From the cell containing the given text, extract its center point as (X, Y) coordinate. 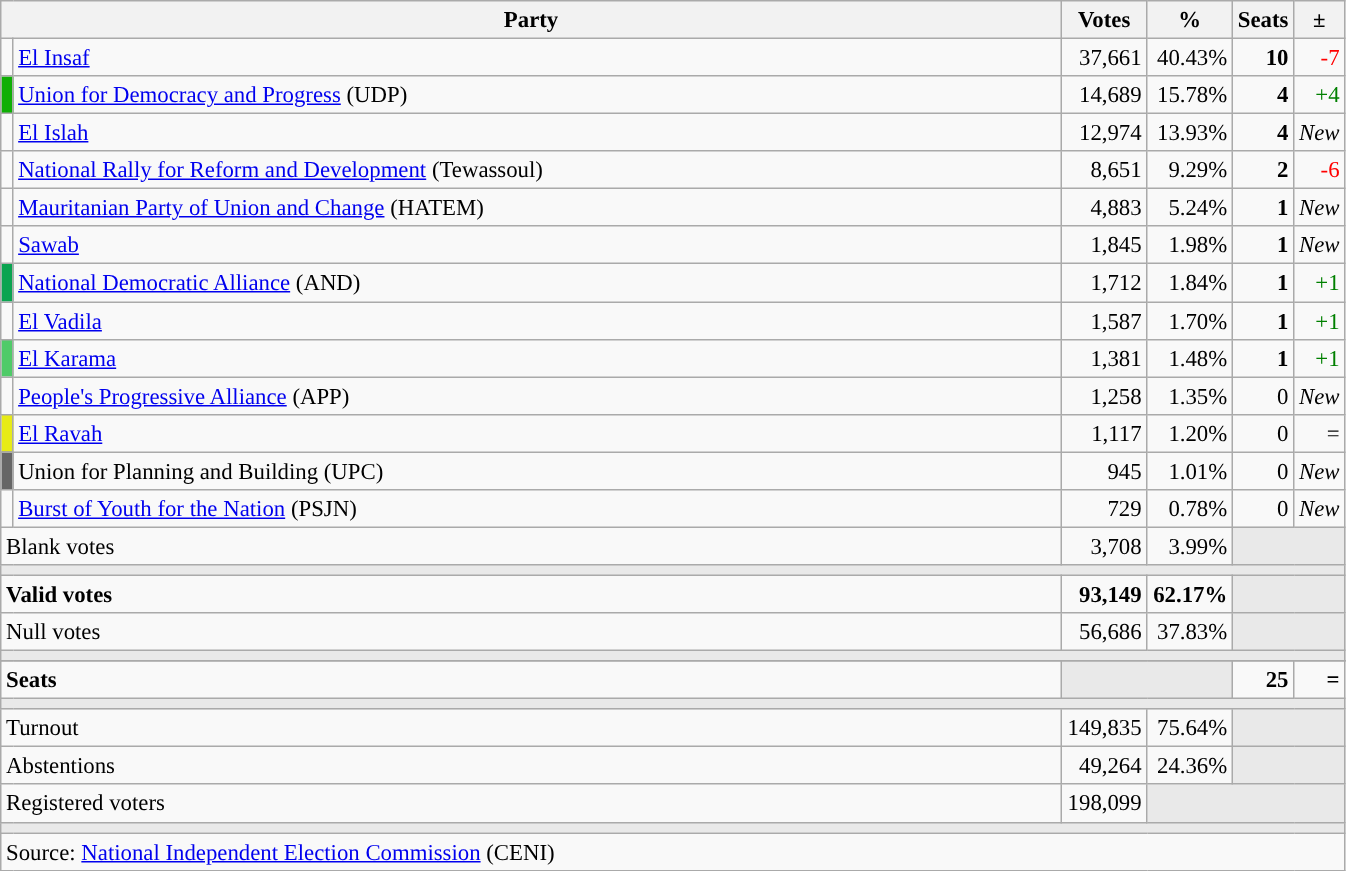
14,689 (1104, 95)
49,264 (1104, 766)
56,686 (1104, 632)
1.35% (1190, 396)
3,708 (1104, 546)
93,149 (1104, 594)
149,835 (1104, 728)
24.36% (1190, 766)
3.99% (1190, 546)
Union for Planning and Building (UPC) (537, 471)
8,651 (1104, 170)
1.98% (1190, 245)
1,117 (1104, 433)
4,883 (1104, 208)
Abstentions (532, 766)
1,587 (1104, 321)
1,381 (1104, 358)
729 (1104, 509)
Registered voters (532, 804)
People's Progressive Alliance (APP) (537, 396)
National Democratic Alliance (AND) (537, 283)
25 (1264, 680)
2 (1264, 170)
1.70% (1190, 321)
15.78% (1190, 95)
1,258 (1104, 396)
El Vadila (537, 321)
5.24% (1190, 208)
El Insaf (537, 58)
El Ravah (537, 433)
+4 (1320, 95)
Blank votes (532, 546)
Burst of Youth for the Nation (PSJN) (537, 509)
Votes (1104, 20)
10 (1264, 58)
Valid votes (532, 594)
El Islah (537, 133)
1,845 (1104, 245)
0.78% (1190, 509)
1.20% (1190, 433)
1.48% (1190, 358)
Null votes (532, 632)
198,099 (1104, 804)
Mauritanian Party of Union and Change (HATEM) (537, 208)
62.17% (1190, 594)
13.93% (1190, 133)
El Karama (537, 358)
Source: National Independent Election Commission (CENI) (673, 852)
± (1320, 20)
75.64% (1190, 728)
Union for Democracy and Progress (UDP) (537, 95)
1.01% (1190, 471)
9.29% (1190, 170)
Party (532, 20)
40.43% (1190, 58)
945 (1104, 471)
1.84% (1190, 283)
Turnout (532, 728)
% (1190, 20)
12,974 (1104, 133)
37.83% (1190, 632)
-7 (1320, 58)
Sawab (537, 245)
-6 (1320, 170)
National Rally for Reform and Development (Tewassoul) (537, 170)
37,661 (1104, 58)
1,712 (1104, 283)
